From the cell containing the given text, extract its center point as (x, y) coordinate. 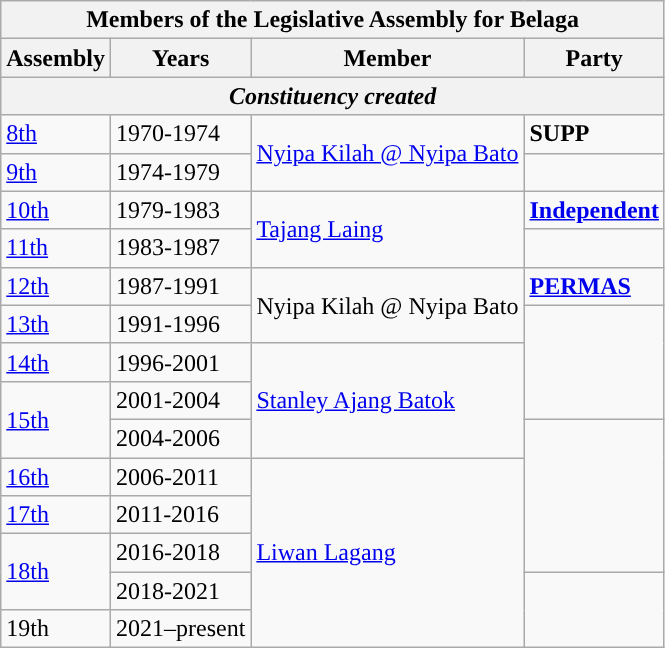
PERMAS (594, 286)
8th (56, 134)
2006-2011 (180, 477)
9th (56, 172)
14th (56, 362)
SUPP (594, 134)
10th (56, 210)
2004-2006 (180, 438)
13th (56, 324)
Tajang Laing (388, 229)
Years (180, 58)
Independent (594, 210)
Assembly (56, 58)
16th (56, 477)
Member (388, 58)
19th (56, 629)
12th (56, 286)
17th (56, 515)
Members of the Legislative Assembly for Belaga (333, 20)
Stanley Ajang Batok (388, 400)
18th (56, 572)
2011-2016 (180, 515)
1987-1991 (180, 286)
Liwan Lagang (388, 553)
2018-2021 (180, 591)
11th (56, 248)
Party (594, 58)
1983-1987 (180, 248)
2021–present (180, 629)
2001-2004 (180, 400)
1970-1974 (180, 134)
1979-1983 (180, 210)
Constituency created (333, 96)
1996-2001 (180, 362)
1974-1979 (180, 172)
2016-2018 (180, 553)
15th (56, 419)
1991-1996 (180, 324)
